Output the (x, y) coordinate of the center of the cell containing the given text.  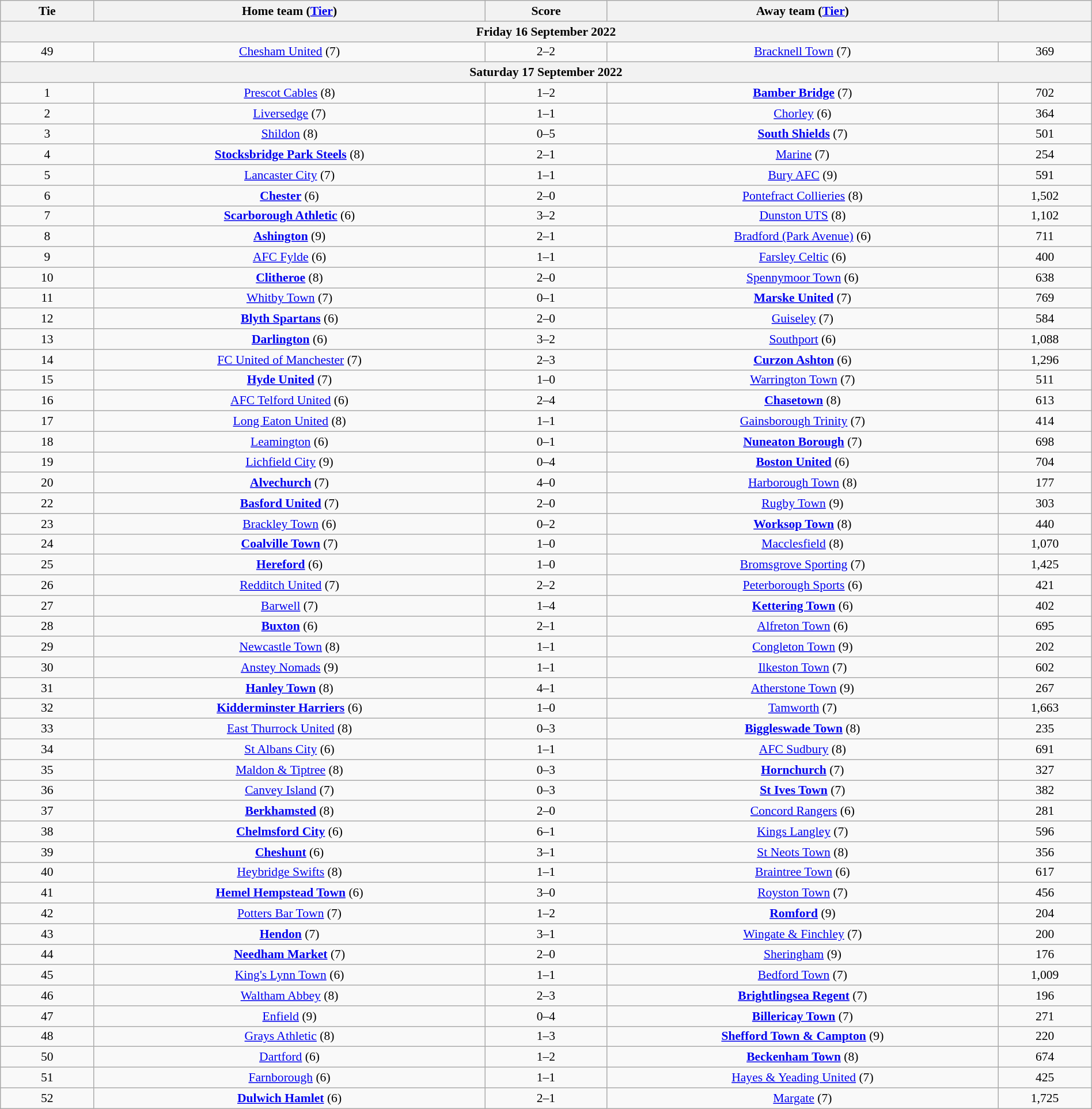
Brackley Town (6) (289, 524)
Chasetown (8) (803, 401)
Stocksbridge Park Steels (8) (289, 155)
6 (47, 196)
St Albans City (6) (289, 750)
31 (47, 688)
King's Lynn Town (6) (289, 975)
1–3 (546, 1036)
591 (1045, 175)
Scarborough Athletic (6) (289, 216)
691 (1045, 750)
45 (47, 975)
Bury AFC (9) (803, 175)
Bamber Bridge (7) (803, 93)
Rugby Town (9) (803, 503)
Peterborough Sports (6) (803, 586)
25 (47, 565)
4–1 (546, 688)
Brightlingsea Regent (7) (803, 996)
Home team (Tier) (289, 11)
Potters Bar Town (7) (289, 914)
440 (1045, 524)
400 (1045, 257)
51 (47, 1078)
35 (47, 770)
Curzon Ashton (6) (803, 360)
1,725 (1045, 1098)
501 (1045, 134)
41 (47, 893)
267 (1045, 688)
638 (1045, 278)
Blyth Spartans (6) (289, 319)
364 (1045, 113)
Bromsgrove Sporting (7) (803, 565)
Tamworth (7) (803, 708)
Marine (7) (803, 155)
12 (47, 319)
Whitby Town (7) (289, 298)
Royston Town (7) (803, 893)
36 (47, 791)
50 (47, 1057)
1 (47, 93)
254 (1045, 155)
1–4 (546, 606)
Canvey Island (7) (289, 791)
Maldon & Tiptree (8) (289, 770)
Hayes & Yeading United (7) (803, 1078)
29 (47, 647)
Score (546, 11)
Alvechurch (7) (289, 483)
48 (47, 1036)
Buxton (6) (289, 626)
Ilkeston Town (7) (803, 667)
11 (47, 298)
1,296 (1045, 360)
Barwell (7) (289, 606)
Clitheroe (8) (289, 278)
1,102 (1045, 216)
356 (1045, 852)
Biggleswade Town (8) (803, 729)
596 (1045, 831)
Long Eaton United (8) (289, 421)
Friday 16 September 2022 (546, 32)
0–2 (546, 524)
AFC Sudbury (8) (803, 750)
602 (1045, 667)
Bracknell Town (7) (803, 52)
16 (47, 401)
46 (47, 996)
Shefford Town & Campton (9) (803, 1036)
4 (47, 155)
Dulwich Hamlet (6) (289, 1098)
202 (1045, 647)
Dunston UTS (8) (803, 216)
Dartford (6) (289, 1057)
Waltham Abbey (8) (289, 996)
Leamington (6) (289, 442)
Farsley Celtic (6) (803, 257)
Cheshunt (6) (289, 852)
15 (47, 380)
1,502 (1045, 196)
20 (47, 483)
Liversedge (7) (289, 113)
204 (1045, 914)
281 (1045, 811)
Congleton Town (9) (803, 647)
South Shields (7) (803, 134)
674 (1045, 1057)
Southport (6) (803, 339)
Macclesfield (8) (803, 544)
4–0 (546, 483)
Kings Langley (7) (803, 831)
Chelmsford City (6) (289, 831)
196 (1045, 996)
40 (47, 872)
702 (1045, 93)
200 (1045, 934)
Pontefract Collieries (8) (803, 196)
East Thurrock United (8) (289, 729)
26 (47, 586)
711 (1045, 237)
Sheringham (9) (803, 955)
Concord Rangers (6) (803, 811)
Coalville Town (7) (289, 544)
FC United of Manchester (7) (289, 360)
176 (1045, 955)
327 (1045, 770)
22 (47, 503)
421 (1045, 586)
402 (1045, 606)
24 (47, 544)
Margate (7) (803, 1098)
Chesham United (7) (289, 52)
414 (1045, 421)
1,070 (1045, 544)
Beckenham Town (8) (803, 1057)
Redditch United (7) (289, 586)
49 (47, 52)
2 (47, 113)
37 (47, 811)
Boston United (6) (803, 462)
Enfield (9) (289, 1016)
584 (1045, 319)
Chorley (6) (803, 113)
Anstey Nomads (9) (289, 667)
695 (1045, 626)
3–0 (546, 893)
Newcastle Town (8) (289, 647)
769 (1045, 298)
Lichfield City (9) (289, 462)
Gainsborough Trinity (7) (803, 421)
34 (47, 750)
Braintree Town (6) (803, 872)
Heybridge Swifts (8) (289, 872)
52 (47, 1098)
10 (47, 278)
Grays Athletic (8) (289, 1036)
47 (47, 1016)
Lancaster City (7) (289, 175)
Kettering Town (6) (803, 606)
1,088 (1045, 339)
Atherstone Town (9) (803, 688)
Needham Market (7) (289, 955)
1,425 (1045, 565)
39 (47, 852)
Ashington (9) (289, 237)
Berkhamsted (8) (289, 811)
Hereford (6) (289, 565)
Billericay Town (7) (803, 1016)
235 (1045, 729)
5 (47, 175)
220 (1045, 1036)
Saturday 17 September 2022 (546, 73)
30 (47, 667)
Chester (6) (289, 196)
23 (47, 524)
456 (1045, 893)
Romford (9) (803, 914)
303 (1045, 503)
32 (47, 708)
Bedford Town (7) (803, 975)
Hemel Hempstead Town (6) (289, 893)
AFC Telford United (6) (289, 401)
617 (1045, 872)
Kidderminster Harriers (6) (289, 708)
2–4 (546, 401)
28 (47, 626)
44 (47, 955)
Marske United (7) (803, 298)
AFC Fylde (6) (289, 257)
9 (47, 257)
Farnborough (6) (289, 1078)
St Ives Town (7) (803, 791)
Hanley Town (8) (289, 688)
511 (1045, 380)
Shildon (8) (289, 134)
1,663 (1045, 708)
Spennymoor Town (6) (803, 278)
Guiseley (7) (803, 319)
Hendon (7) (289, 934)
Darlington (6) (289, 339)
27 (47, 606)
Wingate & Finchley (7) (803, 934)
Hornchurch (7) (803, 770)
Warrington Town (7) (803, 380)
7 (47, 216)
14 (47, 360)
1,009 (1045, 975)
18 (47, 442)
613 (1045, 401)
271 (1045, 1016)
Tie (47, 11)
13 (47, 339)
Alfreton Town (6) (803, 626)
Prescot Cables (8) (289, 93)
6–1 (546, 831)
Away team (Tier) (803, 11)
698 (1045, 442)
3 (47, 134)
Basford United (7) (289, 503)
8 (47, 237)
33 (47, 729)
0–5 (546, 134)
St Neots Town (8) (803, 852)
Nuneaton Borough (7) (803, 442)
42 (47, 914)
382 (1045, 791)
704 (1045, 462)
177 (1045, 483)
Worksop Town (8) (803, 524)
19 (47, 462)
Harborough Town (8) (803, 483)
38 (47, 831)
Hyde United (7) (289, 380)
43 (47, 934)
425 (1045, 1078)
17 (47, 421)
Bradford (Park Avenue) (6) (803, 237)
369 (1045, 52)
